Find where the given text appears and provide that cell's center as (X, Y) coordinate. 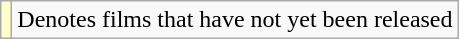
Denotes films that have not yet been released (235, 20)
